Return [X, Y] of the center of cell containing provided text 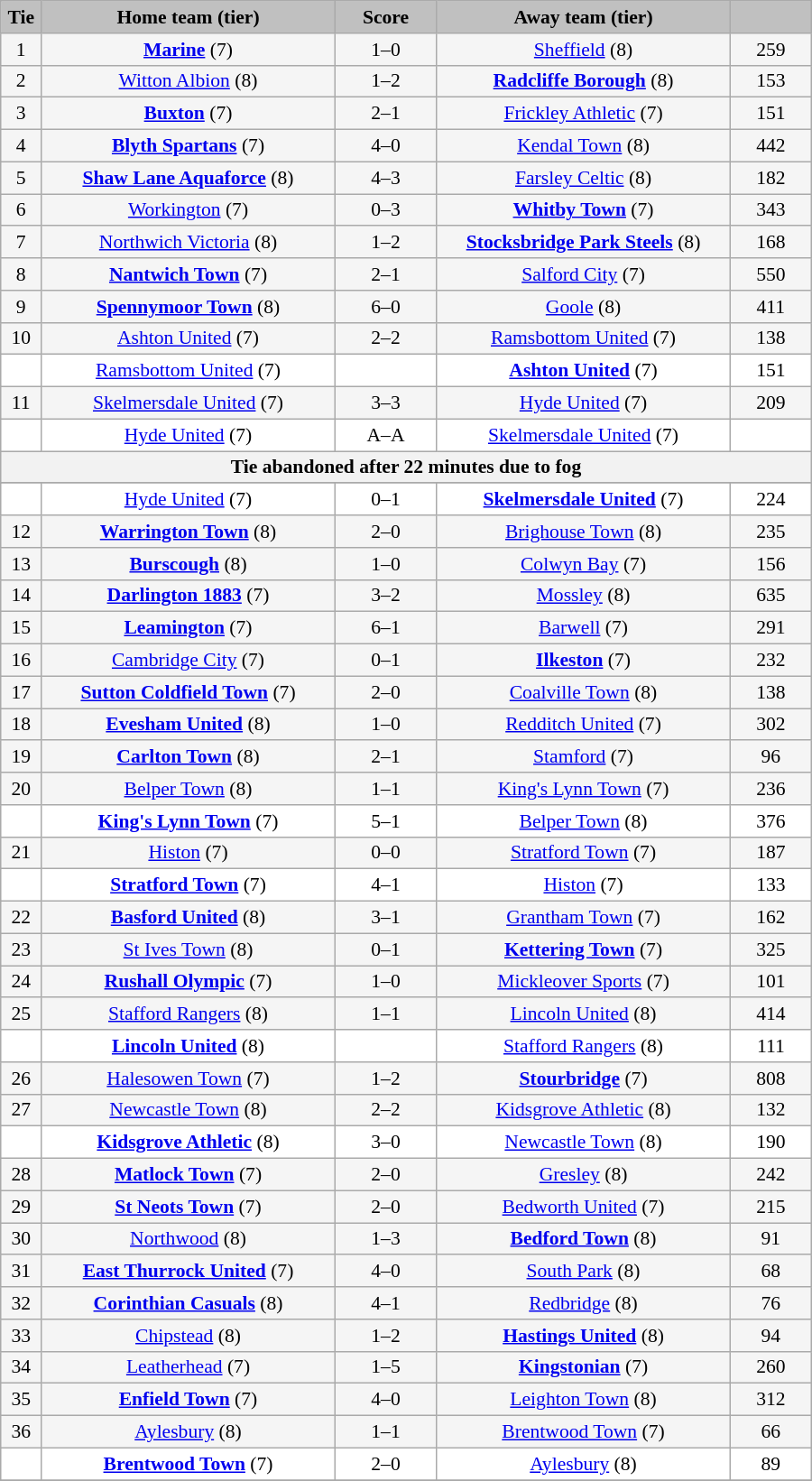
76 [770, 1303]
32 [22, 1303]
89 [770, 1464]
Northwich Victoria (8) [189, 243]
187 [770, 853]
Tie [22, 17]
3–1 [385, 918]
3–3 [385, 403]
4 [22, 146]
Goole (8) [584, 307]
Sutton Coldfield Town (7) [189, 692]
A–A [385, 435]
Nantwich Town (7) [189, 274]
3 [22, 114]
808 [770, 1078]
9 [22, 307]
Kingstonian (7) [584, 1367]
6 [22, 210]
15 [22, 628]
1 [22, 50]
17 [22, 692]
Evesham United (8) [189, 725]
Gresley (8) [584, 1175]
Witton Albion (8) [189, 81]
343 [770, 210]
Tie abandoned after 22 minutes due to fog [406, 467]
St Neots Town (7) [189, 1207]
259 [770, 50]
68 [770, 1272]
St Ives Town (8) [189, 949]
Marine (7) [189, 50]
27 [22, 1110]
94 [770, 1336]
302 [770, 725]
24 [22, 982]
0–0 [385, 853]
Redbridge (8) [584, 1303]
Cambridge City (7) [189, 661]
14 [22, 596]
162 [770, 918]
Northwood (8) [189, 1239]
232 [770, 661]
156 [770, 564]
20 [22, 789]
236 [770, 789]
132 [770, 1110]
Kettering Town (7) [584, 949]
1–5 [385, 1367]
Stourbridge (7) [584, 1078]
16 [22, 661]
242 [770, 1175]
6–1 [385, 628]
Brighouse Town (8) [584, 532]
Bedworth United (7) [584, 1207]
Matlock Town (7) [189, 1175]
28 [22, 1175]
13 [22, 564]
133 [770, 885]
215 [770, 1207]
96 [770, 757]
Whitby Town (7) [584, 210]
3–2 [385, 596]
91 [770, 1239]
442 [770, 146]
550 [770, 274]
168 [770, 243]
23 [22, 949]
5–1 [385, 821]
Darlington 1883 (7) [189, 596]
36 [22, 1432]
Frickley Athletic (7) [584, 114]
4–3 [385, 178]
22 [22, 918]
Leamington (7) [189, 628]
325 [770, 949]
East Thurrock United (7) [189, 1272]
Chipstead (8) [189, 1336]
111 [770, 1046]
3–0 [385, 1143]
Corinthian Casuals (8) [189, 1303]
2 [22, 81]
Spennymoor Town (8) [189, 307]
Kendal Town (8) [584, 146]
101 [770, 982]
Blyth Spartans (7) [189, 146]
224 [770, 500]
12 [22, 532]
Rushall Olympic (7) [189, 982]
Coalville Town (8) [584, 692]
Warrington Town (8) [189, 532]
35 [22, 1400]
1–3 [385, 1239]
Hastings United (8) [584, 1336]
Farsley Celtic (8) [584, 178]
Enfield Town (7) [189, 1400]
South Park (8) [584, 1272]
Bedford Town (8) [584, 1239]
Colwyn Bay (7) [584, 564]
33 [22, 1336]
312 [770, 1400]
Stamford (7) [584, 757]
18 [22, 725]
635 [770, 596]
Halesowen Town (7) [189, 1078]
30 [22, 1239]
Redditch United (7) [584, 725]
Workington (7) [189, 210]
10 [22, 338]
25 [22, 1014]
Leatherhead (7) [189, 1367]
Leighton Town (8) [584, 1400]
Score [385, 17]
411 [770, 307]
0–3 [385, 210]
Barwell (7) [584, 628]
Ilkeston (7) [584, 661]
Basford United (8) [189, 918]
21 [22, 853]
Stocksbridge Park Steels (8) [584, 243]
235 [770, 532]
182 [770, 178]
Buxton (7) [189, 114]
8 [22, 274]
260 [770, 1367]
Radcliffe Borough (8) [584, 81]
29 [22, 1207]
34 [22, 1367]
190 [770, 1143]
Mossley (8) [584, 596]
11 [22, 403]
31 [22, 1272]
291 [770, 628]
Sheffield (8) [584, 50]
Shaw Lane Aquaforce (8) [189, 178]
19 [22, 757]
414 [770, 1014]
Mickleover Sports (7) [584, 982]
153 [770, 81]
5 [22, 178]
7 [22, 243]
376 [770, 821]
Away team (tier) [584, 17]
Burscough (8) [189, 564]
Grantham Town (7) [584, 918]
Carlton Town (8) [189, 757]
66 [770, 1432]
Salford City (7) [584, 274]
Home team (tier) [189, 17]
6–0 [385, 307]
209 [770, 403]
26 [22, 1078]
